Output the [x, y] coordinate of the center of the cell containing the given text.  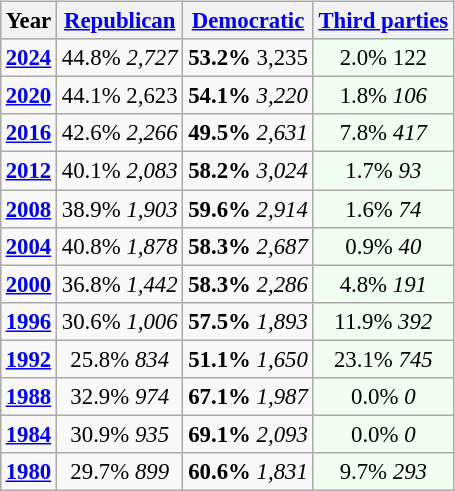
30.6% 1,006 [120, 321]
2020 [28, 96]
1.7% 93 [383, 171]
40.8% 1,878 [120, 246]
53.2% 3,235 [248, 58]
32.9% 974 [120, 396]
Year [28, 21]
60.6% 1,831 [248, 472]
38.9% 1,903 [120, 209]
69.1% 2,093 [248, 434]
2008 [28, 209]
9.7% 293 [383, 472]
Third parties [383, 21]
1996 [28, 321]
7.8% 417 [383, 133]
59.6% 2,914 [248, 209]
1992 [28, 359]
44.1% 2,623 [120, 96]
44.8% 2,727 [120, 58]
58.2% 3,024 [248, 171]
51.1% 1,650 [248, 359]
23.1% 745 [383, 359]
30.9% 935 [120, 434]
58.3% 2,687 [248, 246]
29.7% 899 [120, 472]
11.9% 392 [383, 321]
1.8% 106 [383, 96]
2000 [28, 284]
0.9% 40 [383, 246]
2004 [28, 246]
2016 [28, 133]
42.6% 2,266 [120, 133]
54.1% 3,220 [248, 96]
36.8% 1,442 [120, 284]
1988 [28, 396]
Democratic [248, 21]
2.0% 122 [383, 58]
1980 [28, 472]
2024 [28, 58]
67.1% 1,987 [248, 396]
25.8% 834 [120, 359]
Republican [120, 21]
49.5% 2,631 [248, 133]
4.8% 191 [383, 284]
2012 [28, 171]
1984 [28, 434]
58.3% 2,286 [248, 284]
57.5% 1,893 [248, 321]
1.6% 74 [383, 209]
40.1% 2,083 [120, 171]
